Determine the [X, Y] coordinate at the center of the cell enclosing the given text.  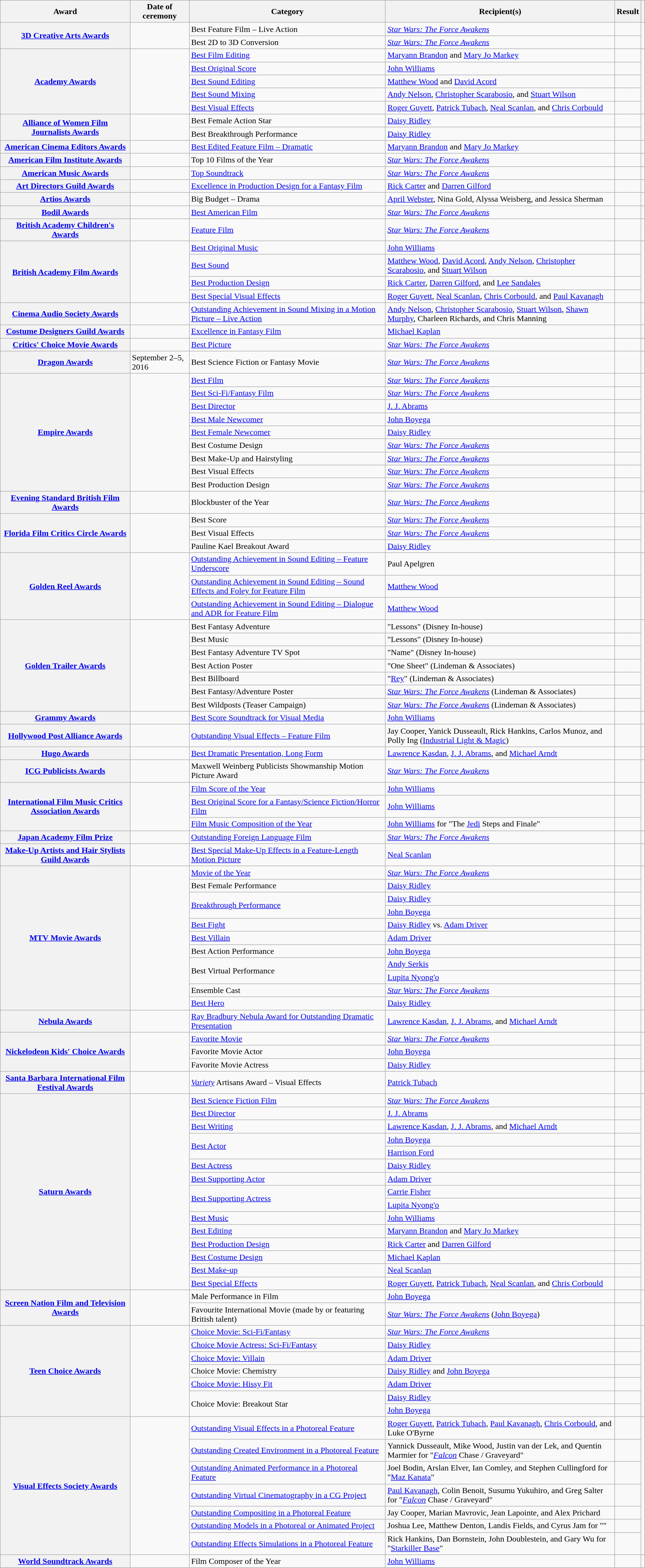
Best Science Fiction Film [287, 1100]
Best Sound Editing [287, 81]
Evening Standard British Film Awards [65, 502]
Paul Apelgren [500, 564]
Bodil Awards [65, 212]
Outstanding Created Environment in a Photoreal Feature [287, 1450]
Star Wars: The Force Awakens (John Boyega) [500, 1314]
Choice Movie: Villain [287, 1358]
Alliance of Women Film Journalists Awards [65, 127]
Outstanding Visual Effects – Feature Film [287, 736]
Cinema Audio Society Awards [65, 314]
Favorite Movie Actress [287, 1065]
Best Make-up [287, 1270]
Nebula Awards [65, 1021]
Best Villain [287, 938]
Outstanding Virtual Cinematography in a CG Project [287, 1495]
Feature Film [287, 230]
Best American Film [287, 212]
Result [628, 12]
International Film Music Critics Association Awards [65, 806]
Harrison Ford [500, 1153]
Best Score Soundtrack for Visual Media [287, 718]
Outstanding Achievement in Sound Mixing in a Motion Picture – Live Action [287, 314]
Variety Artisans Award – Visual Effects [287, 1083]
Visual Effects Society Awards [65, 1486]
Best Make-Up and Hairstyling [287, 459]
British Academy Children's Awards [65, 230]
Pauline Kael Breakout Award [287, 546]
September 2–5, 2016 [160, 362]
Jay Cooper, Yanick Dusseault, Rick Hankins, Carlos Munoz, and Polly Ing (Industrial Light & Magic) [500, 736]
Favorite Movie [287, 1039]
Hugo Awards [65, 753]
"One Sheet" (Lindeman & Associates) [500, 665]
Best 2D to 3D Conversion [287, 42]
Date of ceremony [160, 12]
Andy Nelson, Christopher Scarabosio, and Stuart Wilson [500, 94]
Best Female Performance [287, 885]
American Music Awards [65, 173]
Best Edited Feature Film – Dramatic [287, 147]
Best Special Make-Up Effects in a Feature-Length Motion Picture [287, 855]
Choice Movie: Sci-Fi/Fantasy [287, 1332]
Outstanding Visual Effects in a Photoreal Feature [287, 1428]
Japan Academy Film Prize [65, 837]
Best Dramatic Presentation, Long Form [287, 753]
Best Female Newcomer [287, 432]
John Williams for "The Jedi Steps and Finale" [500, 824]
Outstanding Effects Simulations in a Photoreal Feature [287, 1544]
Best Fight [287, 925]
Empire Awards [65, 432]
Favourite International Movie (made by or featuring British talent) [287, 1314]
Ray Bradbury Nebula Award for Outstanding Dramatic Presentation [287, 1021]
MTV Movie Awards [65, 938]
Excellence in Fantasy Film [287, 331]
Outstanding Achievement in Sound Editing – Feature Underscore [287, 564]
Best Score [287, 520]
Golden Reel Awards [65, 586]
Roger Guyett, Patrick Tubach, Paul Kavanagh, Chris Corbould, and Luke O'Byrne [500, 1428]
Best Fantasy Adventure [287, 626]
Roger Guyett, Neal Scanlan, Chris Corbould, and Paul Kavanagh [500, 296]
Category [287, 12]
Choice Movie: Chemistry [287, 1371]
Outstanding Compositing in a Photoreal Feature [287, 1513]
Award [65, 12]
Grammy Awards [65, 718]
3D Creative Arts Awards [65, 36]
Ensemble Cast [287, 990]
Dragon Awards [65, 362]
Joel Bodin, Arslan Elver, Ian Comley, and Stephen Cullingford for "Maz Kanata" [500, 1473]
Top 10 Films of the Year [287, 160]
Maxwell Weinberg Publicists Showmanship Motion Picture Award [287, 771]
Best Actress [287, 1166]
Andy Nelson, Christopher Scarabosio, Stuart Wilson, Shawn Murphy, Charleen Richards, and Chris Manning [500, 314]
Recipient(s) [500, 12]
Best Fantasy Adventure TV Spot [287, 652]
Best Sound Mixing [287, 94]
Best Writing [287, 1126]
Best Science Fiction or Fantasy Movie [287, 362]
Costume Designers Guild Awards [65, 331]
Santa Barbara International Film Festival Awards [65, 1083]
Best Special Effects [287, 1283]
Best Original Score [287, 68]
Top Soundtrack [287, 173]
Best Action Poster [287, 665]
Male Performance in Film [287, 1296]
American Cinema Editors Awards [65, 147]
Best Film Editing [287, 55]
Blockbuster of the Year [287, 502]
"Name" (Disney In-house) [500, 652]
American Film Institute Awards [65, 160]
Best Male Newcomer [287, 419]
Nickelodeon Kids' Choice Awards [65, 1052]
Film Composer of the Year [287, 1561]
Best Original Score for a Fantasy/Science Fiction/Horror Film [287, 806]
Paul Kavanagh, Colin Benoit, Susumu Yukuhiro, and Greg Salter for "Falcon Chase / Graveyard" [500, 1495]
Jay Cooper, Marian Mavrovic, Jean Lapointe, and Alex Prichard [500, 1513]
Artios Awards [65, 199]
Best Film [287, 380]
Daisy Ridley vs. Adam Driver [500, 925]
Matthew Wood and David Acord [500, 81]
Best Virtual Performance [287, 971]
Critics' Choice Movie Awards [65, 345]
Golden Trailer Awards [65, 665]
Patrick Tubach [500, 1083]
Choice Movie: Hissy Fit [287, 1384]
British Academy Film Awards [65, 272]
Best Wildposts (Teaser Campaign) [287, 705]
Hollywood Post Alliance Awards [65, 736]
Academy Awards [65, 81]
Choice Movie: Breakout Star [287, 1404]
Best Supporting Actor [287, 1179]
Best Sound [287, 265]
Florida Film Critics Circle Awards [65, 533]
Matthew Wood, David Acord, Andy Nelson, Christopher Scarabosio, and Stuart Wilson [500, 265]
Best Sci-Fi/Fantasy Film [287, 393]
Best Original Music [287, 248]
Best Fantasy/Adventure Poster [287, 692]
"Rey" (Lindeman & Associates) [500, 679]
Outstanding Models in a Photoreal or Animated Project [287, 1526]
Rick Hankins, Dan Bornstein, John Doublestein, and Gary Wu for "Starkiller Base" [500, 1544]
Joshua Lee, Matthew Denton, Landis Fields, and Cyrus Jam for "" [500, 1526]
Excellence in Production Design for a Fantasy Film [287, 186]
Best Actor [287, 1146]
Best Supporting Actress [287, 1198]
Film Score of the Year [287, 789]
World Soundtrack Awards [65, 1561]
Breakthrough Performance [287, 905]
Movie of the Year [287, 872]
ICG Publicists Awards [65, 771]
Outstanding Foreign Language Film [287, 837]
Best Billboard [287, 679]
Best Action Performance [287, 951]
Best Breakthrough Performance [287, 134]
Film Music Composition of the Year [287, 824]
Best Editing [287, 1231]
Screen Nation Film and Television Awards [65, 1307]
Art Directors Guild Awards [65, 186]
Yannick Dusseault, Mike Wood, Justin van der Lek, and Quentin Marmier for "Falcon Chase / Graveyard" [500, 1450]
Best Feature Film – Live Action [287, 29]
April Webster, Nina Gold, Alyssa Weisberg, and Jessica Sherman [500, 199]
Choice Movie Actress: Sci-Fi/Fantasy [287, 1345]
Outstanding Animated Performance in a Photoreal Feature [287, 1473]
Teen Choice Awards [65, 1371]
Best Hero [287, 1003]
Make-Up Artists and Hair Stylists Guild Awards [65, 855]
Rick Carter, Darren Gilford, and Lee Sandales [500, 283]
Best Picture [287, 345]
Best Female Action Star [287, 121]
Favorite Movie Actor [287, 1052]
Outstanding Achievement in Sound Editing – Dialogue and ADR for Feature Film [287, 609]
Carrie Fisher [500, 1192]
Outstanding Achievement in Sound Editing – Sound Effects and Foley for Feature Film [287, 586]
Daisy Ridley and John Boyega [500, 1371]
Saturn Awards [65, 1192]
Andy Serkis [500, 964]
Best Special Visual Effects [287, 296]
Big Budget – Drama [287, 199]
